Provide the [x, y] coordinate of the cell's center where the given text is located.  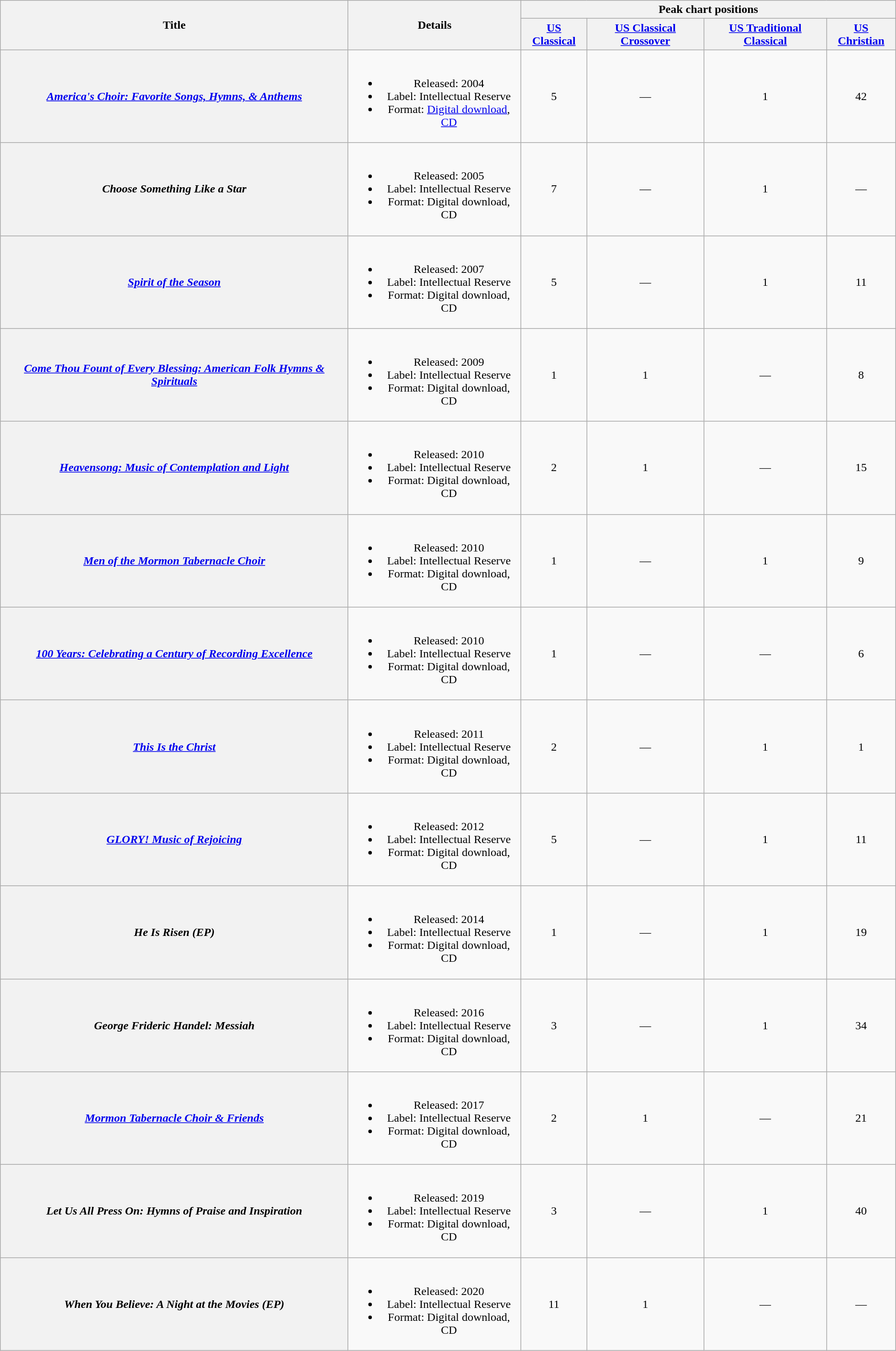
6 [861, 653]
Men of the Mormon Tabernacle Choir [174, 561]
Heavensong: Music of Contemplation and Light [174, 468]
Released: 2016Label: Intellectual ReserveFormat: Digital download, CD [435, 1025]
Mormon Tabernacle Choir & Friends [174, 1118]
Title [174, 25]
Released: 2020Label: Intellectual ReserveFormat: Digital download, CD [435, 1304]
Choose Something Like a Star [174, 189]
Released: 2012Label: Intellectual ReserveFormat: Digital download, CD [435, 839]
Released: 2017Label: Intellectual ReserveFormat: Digital download, CD [435, 1118]
Released: 2005Label: Intellectual ReserveFormat: Digital download, CD [435, 189]
8 [861, 375]
George Frideric Handel: Messiah [174, 1025]
42 [861, 96]
This Is the Christ [174, 746]
Spirit of the Season [174, 282]
Peak chart positions [708, 10]
9 [861, 561]
America's Choir: Favorite Songs, Hymns, & Anthems [174, 96]
Released: 2014Label: Intellectual ReserveFormat: Digital download, CD [435, 932]
US Classical Crossover [645, 34]
US Christian [861, 34]
100 Years: Celebrating a Century of Recording Excellence [174, 653]
Released: 2019Label: Intellectual ReserveFormat: Digital download, CD [435, 1211]
Come Thou Fount of Every Blessing: American Folk Hymns & Spirituals [174, 375]
34 [861, 1025]
21 [861, 1118]
Released: 2004Label: Intellectual ReserveFormat: Digital download, CD [435, 96]
15 [861, 468]
Let Us All Press On: Hymns of Praise and Inspiration [174, 1211]
When You Believe: A Night at the Movies (EP) [174, 1304]
GLORY! Music of Rejoicing [174, 839]
19 [861, 932]
40 [861, 1211]
Released: 2007Label: Intellectual ReserveFormat: Digital download, CD [435, 282]
Released: 2009Label: Intellectual ReserveFormat: Digital download, CD [435, 375]
He Is Risen (EP) [174, 932]
US Traditional Classical [765, 34]
Released: 2011Label: Intellectual ReserveFormat: Digital download, CD [435, 746]
Details [435, 25]
7 [554, 189]
US Classical [554, 34]
